Extract the [x, y] coordinate from the center of the cell holding the provided text.  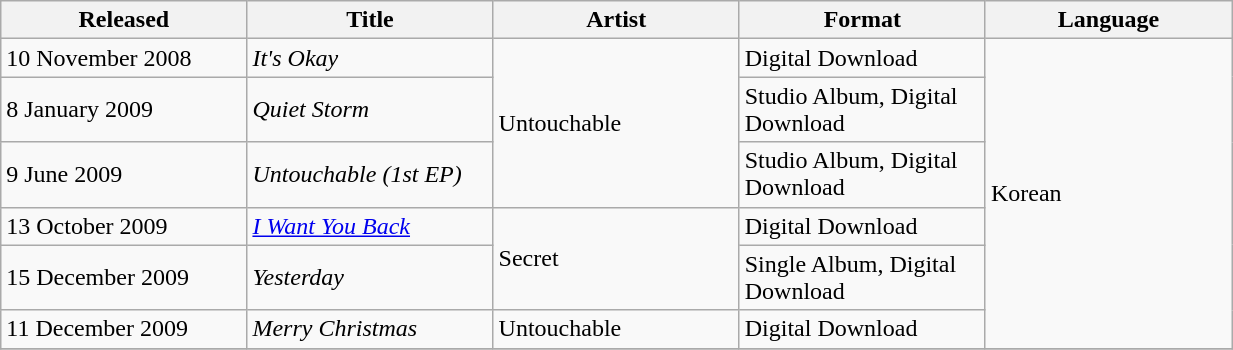
15 December 2009 [124, 278]
I Want You Back [370, 226]
Yesterday [370, 278]
Language [1108, 20]
10 November 2008 [124, 58]
Single Album, Digital Download [862, 278]
8 January 2009 [124, 110]
Title [370, 20]
Secret [616, 258]
13 October 2009 [124, 226]
Untouchable (1st EP) [370, 174]
Merry Christmas [370, 329]
It's Okay [370, 58]
11 December 2009 [124, 329]
Released [124, 20]
Korean [1108, 194]
Artist [616, 20]
9 June 2009 [124, 174]
Quiet Storm [370, 110]
Format [862, 20]
